Provide the (x, y) coordinate of the cell's center where the given text is located.  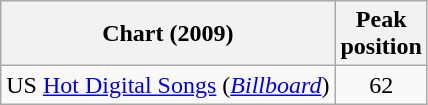
Chart (2009) (168, 34)
Peakposition (381, 34)
62 (381, 85)
US Hot Digital Songs (Billboard) (168, 85)
